Provide the [x, y] coordinate of the cell's center where the given text is located.  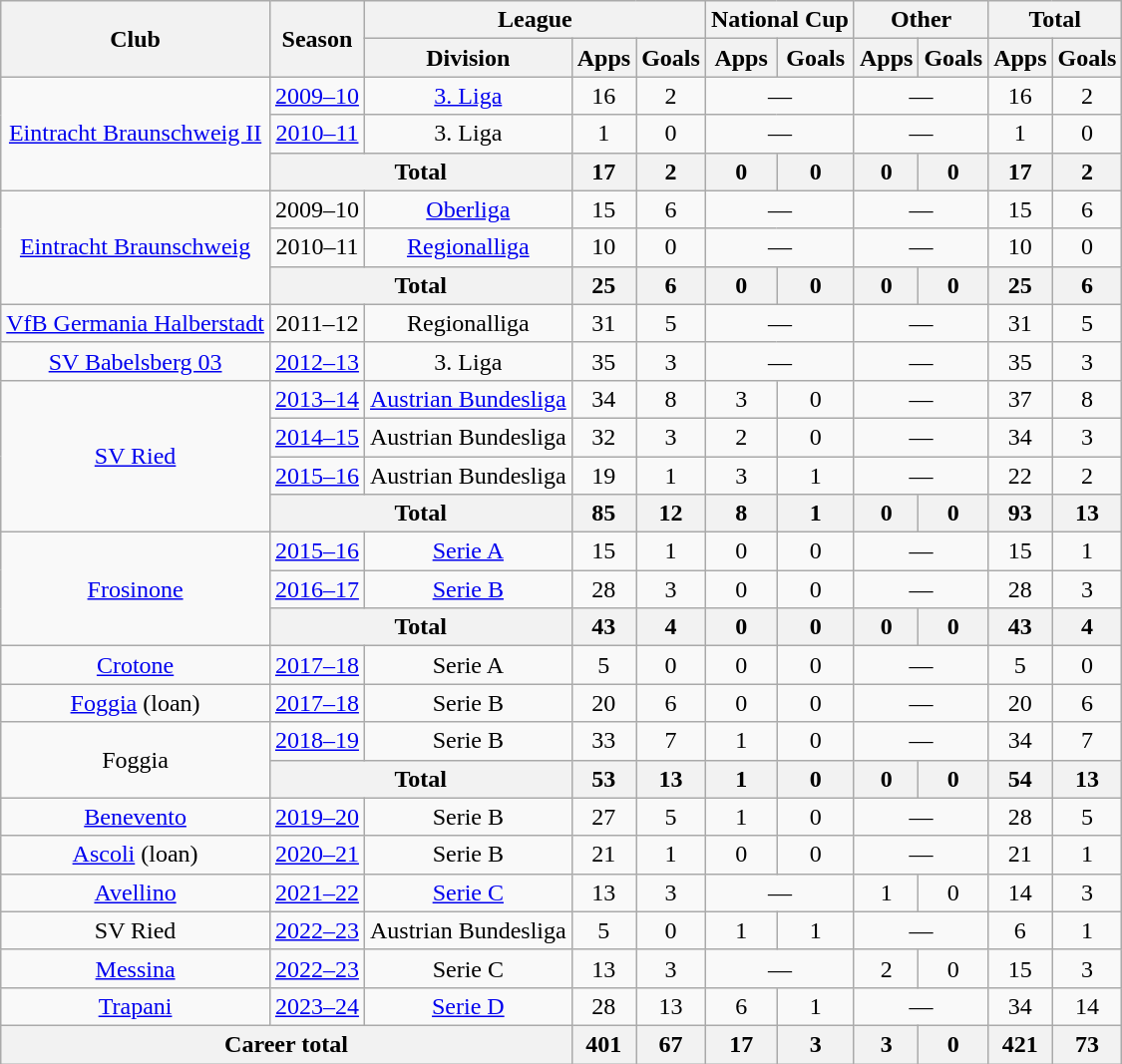
2019–20 [317, 817]
2011–12 [317, 323]
Other [921, 20]
Eintracht Braunschweig II [136, 134]
32 [603, 437]
2018–19 [317, 741]
2021–22 [317, 892]
2013–14 [317, 399]
Frosinone [136, 589]
85 [603, 514]
53 [603, 779]
Benevento [136, 817]
73 [1087, 1044]
Ascoli (loan) [136, 855]
33 [603, 741]
401 [603, 1044]
SV Babelsberg 03 [136, 361]
Serie D [468, 1006]
Career total [286, 1044]
19 [603, 476]
Division [468, 58]
Club [136, 39]
67 [671, 1044]
37 [1020, 399]
2012–13 [317, 361]
27 [603, 817]
Trapani [136, 1006]
Avellino [136, 892]
421 [1020, 1044]
2020–21 [317, 855]
Crotone [136, 665]
VfB Germania Halberstadt [136, 323]
22 [1020, 476]
Oberliga [468, 209]
12 [671, 514]
2023–24 [317, 1006]
Foggia (loan) [136, 703]
Messina [136, 968]
2014–15 [317, 437]
Eintracht Braunschweig [136, 247]
Foggia [136, 760]
93 [1020, 514]
Season [317, 39]
League [535, 20]
National Cup [780, 20]
2016–17 [317, 589]
54 [1020, 779]
